Extract the [X, Y] coordinate from the center of the cell holding the provided text.  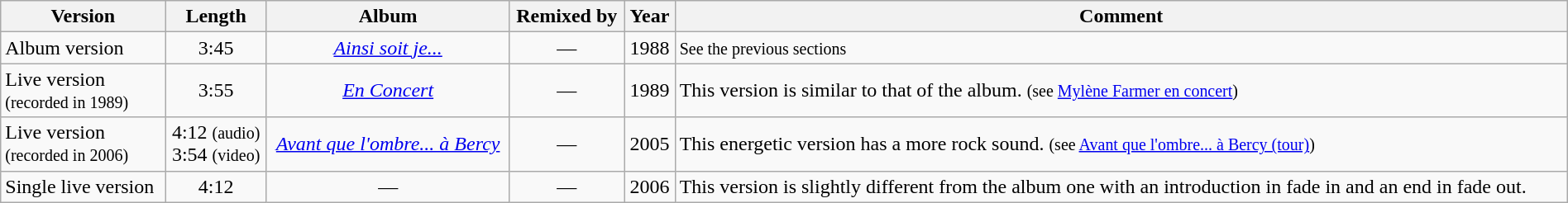
This version is similar to that of the album. (see Mylène Farmer en concert) [1121, 91]
1989 [650, 91]
3:45 [216, 48]
Comment [1121, 17]
2006 [650, 186]
Live version (recorded in 2006) [83, 144]
Version [83, 17]
This version is slightly different from the album one with an introduction in fade in and an end in fade out. [1121, 186]
Live version (recorded in 1989) [83, 91]
4:12 [216, 186]
3:55 [216, 91]
Ainsi soit je... [388, 48]
Album [388, 17]
Avant que l'ombre... à Bercy [388, 144]
Single live version [83, 186]
En Concert [388, 91]
2005 [650, 144]
4:12 (audio) 3:54 (video) [216, 144]
See the previous sections [1121, 48]
Year [650, 17]
1988 [650, 48]
Album version [83, 48]
Remixed by [567, 17]
Length [216, 17]
This energetic version has a more rock sound. (see Avant que l'ombre... à Bercy (tour)) [1121, 144]
